Locate the cell with the specified text and output its (X, Y) center coordinate. 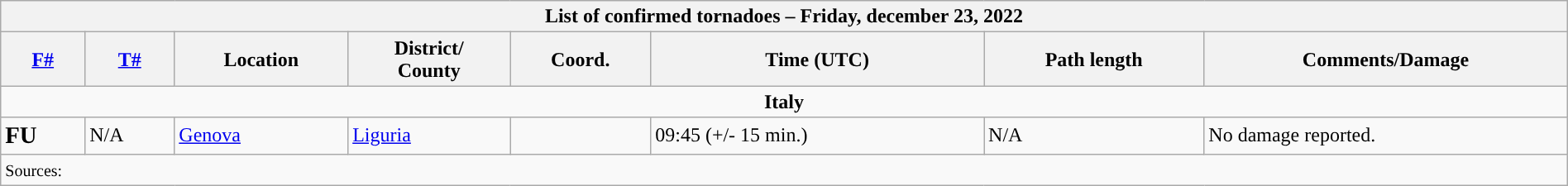
09:45 (+/- 15 min.) (817, 136)
Path length (1094, 60)
Genova (261, 136)
Sources: (784, 169)
Comments/Damage (1386, 60)
Time (UTC) (817, 60)
T# (130, 60)
Location (261, 60)
District/County (429, 60)
List of confirmed tornadoes – Friday, december 23, 2022 (784, 17)
Liguria (429, 136)
F# (43, 60)
Coord. (581, 60)
FU (43, 136)
Italy (784, 102)
No damage reported. (1386, 136)
